Extract the (X, Y) coordinate from the center of the cell holding the provided text.  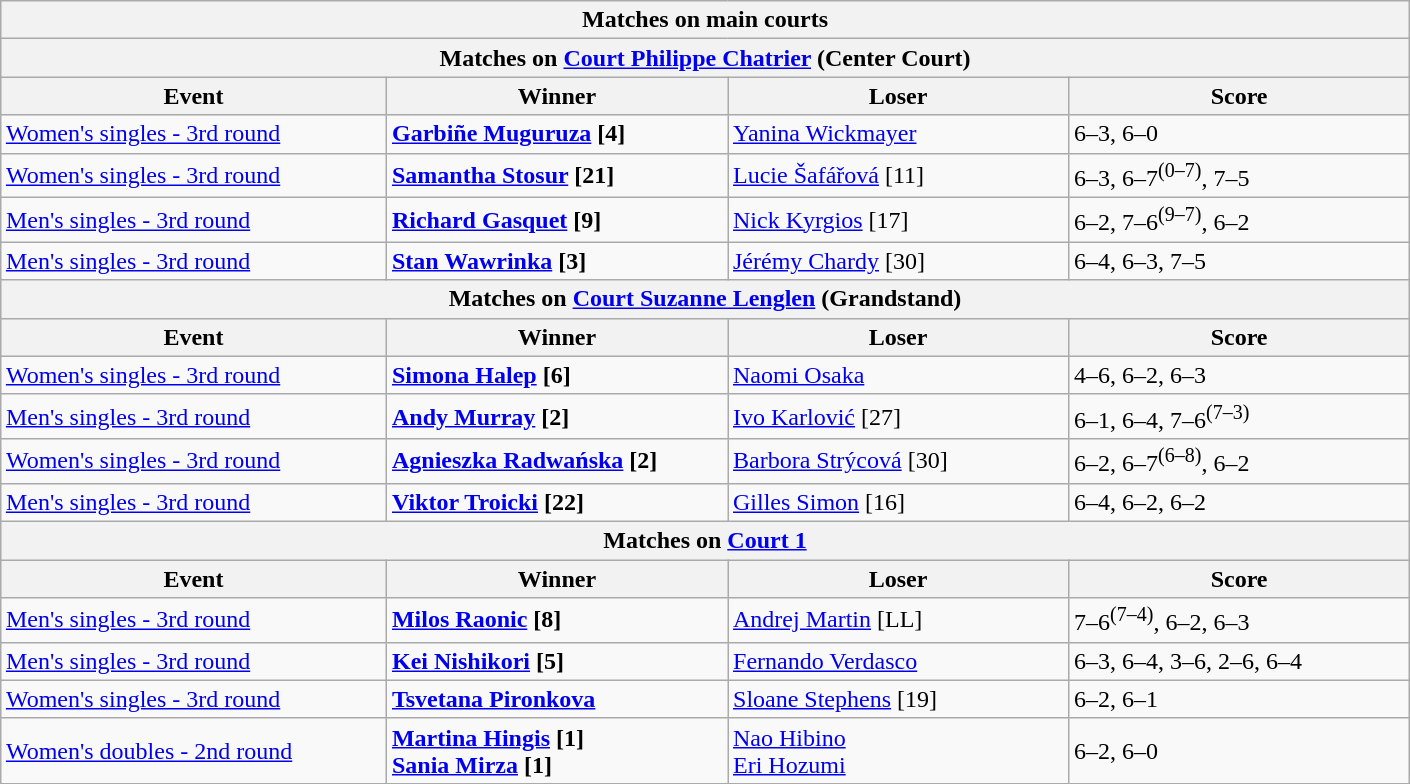
Nao Hibino Eri Hozumi (898, 750)
6–2, 6–1 (1240, 699)
Martina Hingis [1] Sania Mirza [1] (556, 750)
Simona Halep [6] (556, 375)
Fernando Verdasco (898, 661)
6–3, 6–0 (1240, 134)
Lucie Šafářová [11] (898, 176)
6–1, 6–4, 7–6(7–3) (1240, 416)
6–2, 6–0 (1240, 750)
Agnieszka Radwańska [2] (556, 462)
Women's doubles - 2nd round (193, 750)
6–2, 7–6(9–7), 6–2 (1240, 220)
Kei Nishikori [5] (556, 661)
Yanina Wickmayer (898, 134)
Sloane Stephens [19] (898, 699)
Ivo Karlović [27] (898, 416)
4–6, 6–2, 6–3 (1240, 375)
Gilles Simon [16] (898, 502)
Milos Raonic [8] (556, 620)
6–4, 6–2, 6–2 (1240, 502)
6–3, 6–4, 3–6, 2–6, 6–4 (1240, 661)
Naomi Osaka (898, 375)
Matches on Court Suzanne Lenglen (Grandstand) (704, 299)
Stan Wawrinka [3] (556, 261)
Tsvetana Pironkova (556, 699)
Barbora Strýcová [30] (898, 462)
Matches on Court 1 (704, 541)
7–6(7–4), 6–2, 6–3 (1240, 620)
6–4, 6–3, 7–5 (1240, 261)
Matches on Court Philippe Chatrier (Center Court) (704, 58)
Matches on main courts (704, 20)
6–2, 6–7(6–8), 6–2 (1240, 462)
Richard Gasquet [9] (556, 220)
Andy Murray [2] (556, 416)
Viktor Troicki [22] (556, 502)
Nick Kyrgios [17] (898, 220)
Jérémy Chardy [30] (898, 261)
Andrej Martin [LL] (898, 620)
6–3, 6–7(0–7), 7–5 (1240, 176)
Samantha Stosur [21] (556, 176)
Garbiñe Muguruza [4] (556, 134)
